Scan for the cell matching the given text and deliver its [X, Y] coordinate at center. 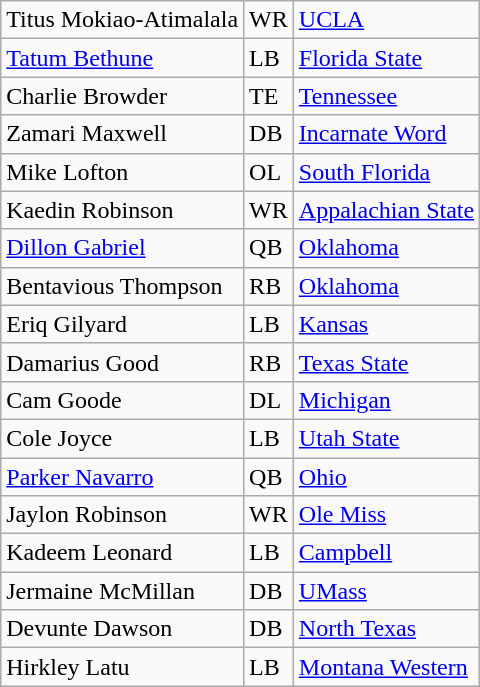
Michigan [386, 400]
Charlie Browder [122, 96]
Hirkley Latu [122, 667]
Kansas [386, 324]
Cole Joyce [122, 438]
UCLA [386, 20]
Mike Lofton [122, 172]
Kaedin Robinson [122, 210]
Ohio [386, 477]
Titus Mokiao-Atimalala [122, 20]
Tennessee [386, 96]
Appalachian State [386, 210]
TE [269, 96]
North Texas [386, 629]
Dillon Gabriel [122, 248]
South Florida [386, 172]
Parker Navarro [122, 477]
Tatum Bethune [122, 58]
Kadeem Leonard [122, 553]
Jermaine McMillan [122, 591]
Utah State [386, 438]
Devunte Dawson [122, 629]
Texas State [386, 362]
Montana Western [386, 667]
Bentavious Thompson [122, 286]
OL [269, 172]
Damarius Good [122, 362]
DL [269, 400]
Florida State [386, 58]
Eriq Gilyard [122, 324]
UMass [386, 591]
Incarnate Word [386, 134]
Zamari Maxwell [122, 134]
Ole Miss [386, 515]
Jaylon Robinson [122, 515]
Campbell [386, 553]
Cam Goode [122, 400]
